Determine the [X, Y] coordinate at the center of the cell enclosing the given text.  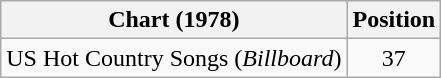
Position [394, 20]
37 [394, 58]
US Hot Country Songs (Billboard) [174, 58]
Chart (1978) [174, 20]
